Identify which cell holds the provided text, then report its (x, y) central coordinate. 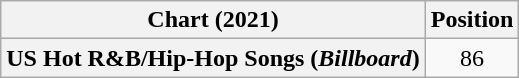
Chart (2021) (213, 20)
86 (472, 58)
US Hot R&B/Hip-Hop Songs (Billboard) (213, 58)
Position (472, 20)
